Output the [X, Y] coordinate of the center of the cell containing the given text.  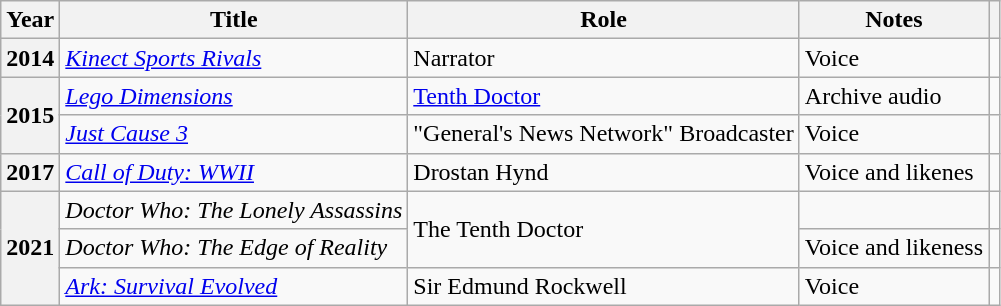
Lego Dimensions [234, 96]
Notes [894, 20]
Just Cause 3 [234, 134]
Doctor Who: The Edge of Reality [234, 248]
Title [234, 20]
Voice and likeness [894, 248]
Voice and likenes [894, 172]
2014 [30, 58]
Archive audio [894, 96]
Ark: Survival Evolved [234, 286]
Drostan Hynd [604, 172]
Year [30, 20]
2017 [30, 172]
Sir Edmund Rockwell [604, 286]
Kinect Sports Rivals [234, 58]
Doctor Who: The Lonely Assassins [234, 210]
2021 [30, 248]
2015 [30, 115]
"General's News Network" Broadcaster [604, 134]
The Tenth Doctor [604, 229]
Tenth Doctor [604, 96]
Narrator [604, 58]
Call of Duty: WWII [234, 172]
Role [604, 20]
